Identify which cell holds the provided text, then report its [x, y] central coordinate. 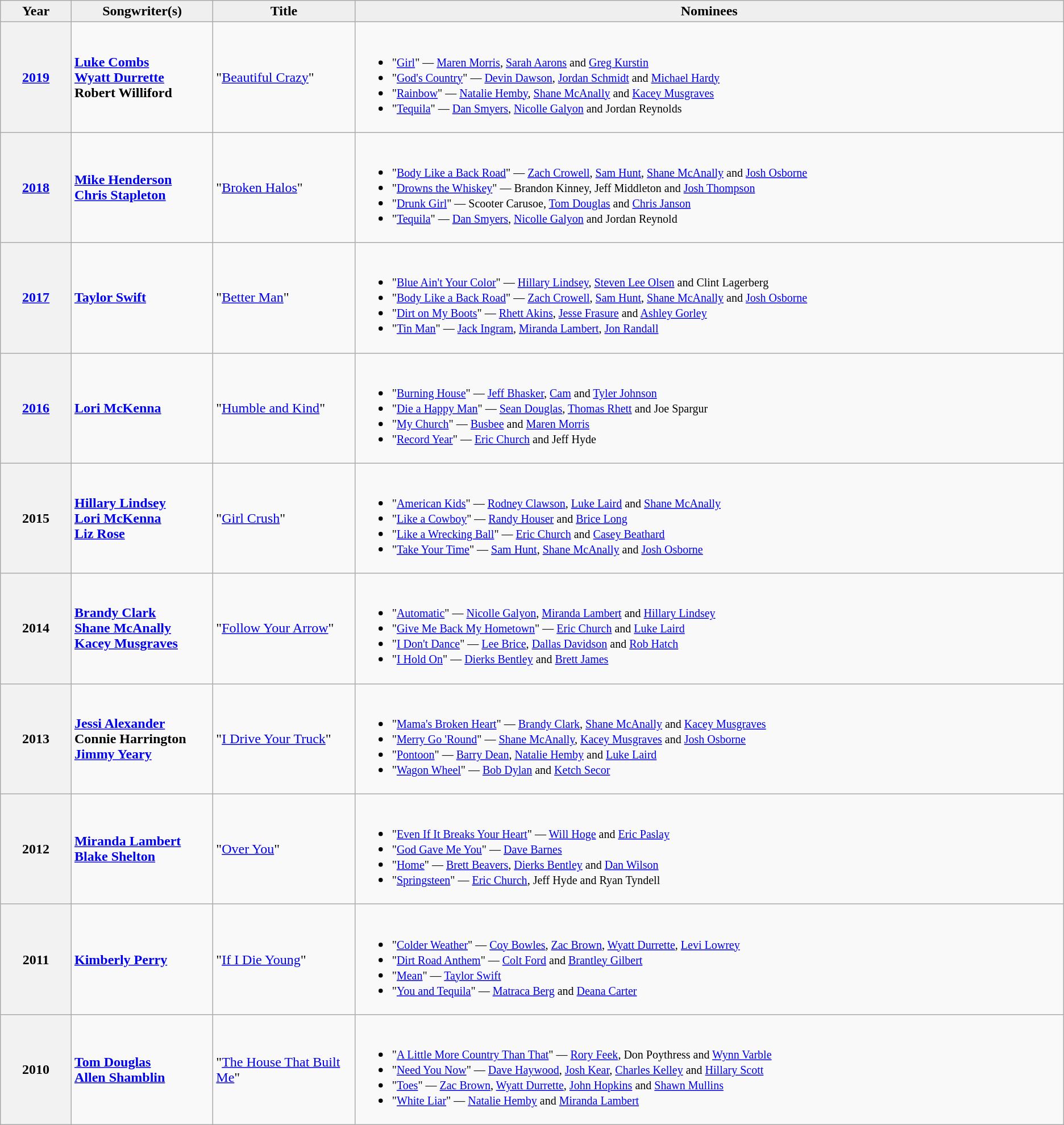
Year [36, 11]
2013 [36, 739]
"The House That Built Me" [284, 1069]
Lori McKenna [142, 408]
"Better Man" [284, 298]
Luke Combs Wyatt Durrette Robert Williford [142, 77]
Mike Henderson Chris Stapleton [142, 188]
"I Drive Your Truck" [284, 739]
Nominees [709, 11]
Kimberly Perry [142, 959]
"Girl Crush" [284, 518]
Songwriter(s) [142, 11]
2015 [36, 518]
"Broken Halos" [284, 188]
Hillary Lindsey Lori McKenna Liz Rose [142, 518]
2014 [36, 628]
2019 [36, 77]
2017 [36, 298]
"Over You" [284, 849]
"If I Die Young" [284, 959]
"Follow Your Arrow" [284, 628]
2010 [36, 1069]
"Beautiful Crazy" [284, 77]
2011 [36, 959]
Miranda Lambert Blake Shelton [142, 849]
2018 [36, 188]
"Humble and Kind" [284, 408]
2012 [36, 849]
Tom Douglas Allen Shamblin [142, 1069]
2016 [36, 408]
Taylor Swift [142, 298]
Jessi Alexander Connie Harrington Jimmy Yeary [142, 739]
Title [284, 11]
Brandy Clark Shane McAnally Kacey Musgraves [142, 628]
